Return [x, y] of the center of cell containing provided text 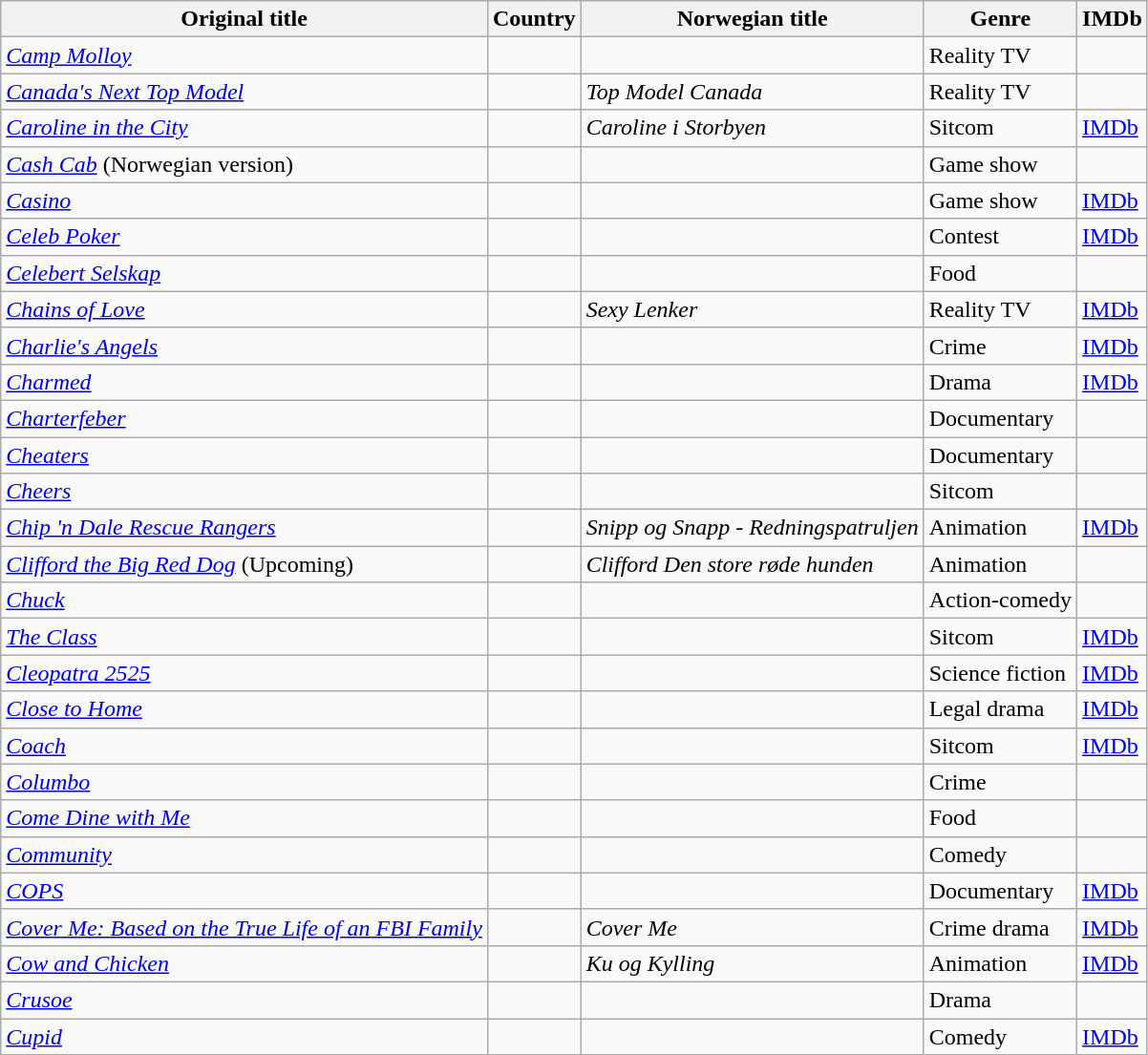
Original title [244, 19]
Snipp og Snapp - Redningspatruljen [753, 528]
Cow and Chicken [244, 963]
Casino [244, 200]
Cash Cab (Norwegian version) [244, 164]
Genre [1000, 19]
Legal drama [1000, 709]
Canada's Next Top Model [244, 92]
The Class [244, 637]
Coach [244, 746]
Community [244, 855]
Norwegian title [753, 19]
Charlie's Angels [244, 346]
Clifford the Big Red Dog (Upcoming) [244, 564]
Close to Home [244, 709]
Come Dine with Me [244, 818]
Celeb Poker [244, 237]
Caroline in the City [244, 128]
Sexy Lenker [753, 309]
Camp Molloy [244, 55]
Crusoe [244, 1000]
Chip 'n Dale Rescue Rangers [244, 528]
Caroline i Storbyen [753, 128]
Top Model Canada [753, 92]
Cover Me: Based on the True Life of an FBI Family [244, 927]
Cover Me [753, 927]
Chains of Love [244, 309]
Cleopatra 2525 [244, 673]
Science fiction [1000, 673]
Celebert Selskap [244, 273]
Crime drama [1000, 927]
Charterfeber [244, 418]
Ku og Kylling [753, 963]
Cheers [244, 492]
Contest [1000, 237]
Cupid [244, 1036]
Cheaters [244, 455]
Clifford Den store røde hunden [753, 564]
COPS [244, 891]
Charmed [244, 382]
Chuck [244, 601]
Columbo [244, 782]
Action-comedy [1000, 601]
Country [534, 19]
